Determine the (x, y) coordinate at the center of the cell enclosing the given text.  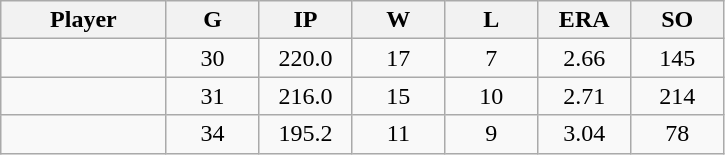
216.0 (306, 96)
IP (306, 20)
10 (492, 96)
15 (398, 96)
W (398, 20)
78 (678, 134)
2.71 (584, 96)
ERA (584, 20)
34 (212, 134)
220.0 (306, 58)
214 (678, 96)
195.2 (306, 134)
17 (398, 58)
SO (678, 20)
7 (492, 58)
9 (492, 134)
2.66 (584, 58)
G (212, 20)
3.04 (584, 134)
31 (212, 96)
11 (398, 134)
30 (212, 58)
Player (84, 20)
145 (678, 58)
L (492, 20)
